For the text-containing cell, return its midpoint in [X, Y] coordinate format. 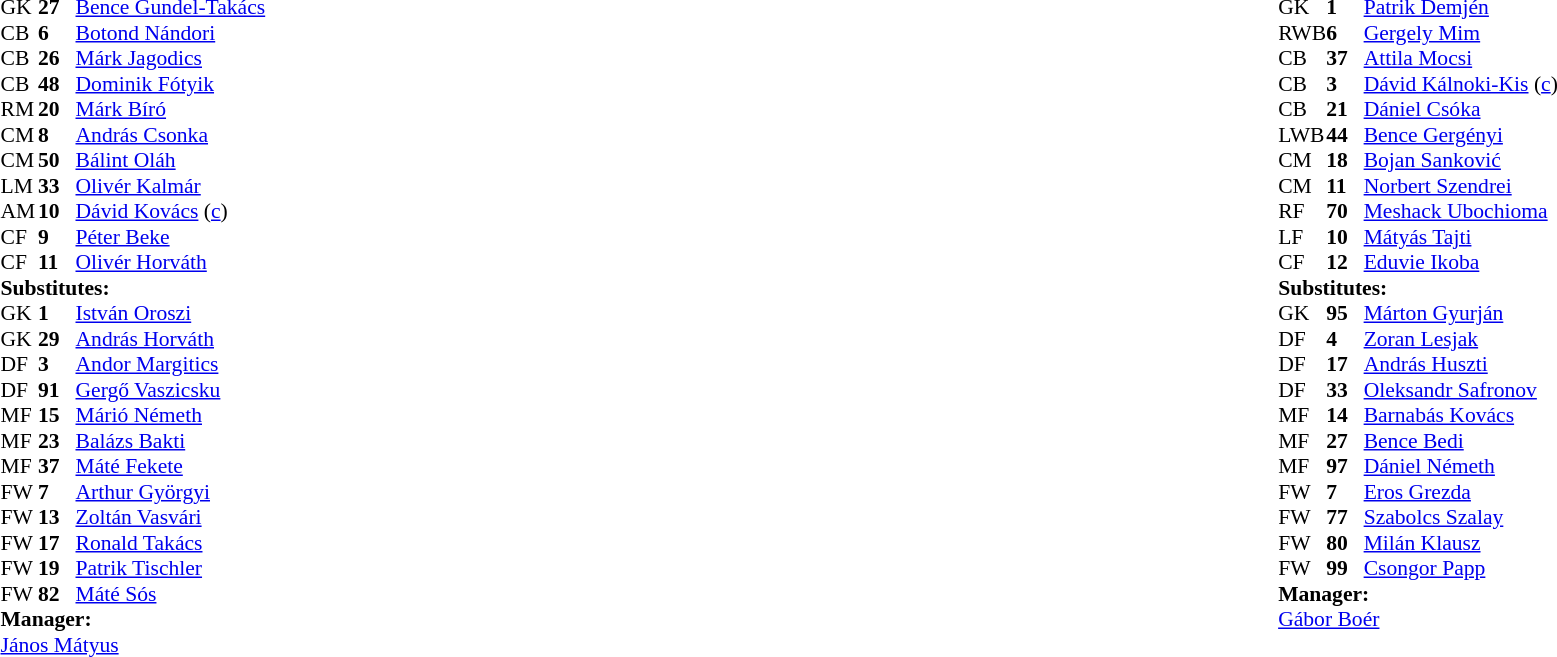
8 [57, 135]
Olivér Horváth [171, 263]
13 [57, 517]
82 [57, 594]
23 [57, 441]
20 [57, 109]
Dávid Kovács (c) [171, 211]
14 [1345, 415]
Substitutes: [132, 288]
Péter Beke [171, 237]
44 [1345, 135]
Dominik Fótyik [171, 84]
Gergő Vaszicsku [171, 390]
95 [1345, 313]
LF [1302, 237]
9 [57, 237]
Márk Jagodics [171, 59]
Máté Sós [171, 594]
97 [1345, 467]
Arthur Györgyi [171, 492]
15 [57, 415]
Ronald Takács [171, 543]
LM [19, 186]
RM [19, 109]
AM [19, 211]
19 [57, 569]
Olivér Kalmár [171, 186]
Andor Margitics [171, 365]
István Oroszi [171, 313]
LWB [1302, 135]
29 [57, 339]
RWB [1302, 33]
Patrik Tischler [171, 569]
27 [1345, 441]
Botond Nándori [171, 33]
21 [1345, 109]
91 [57, 390]
26 [57, 59]
99 [1345, 569]
RF [1302, 211]
70 [1345, 211]
Márk Bíró [171, 109]
50 [57, 161]
Manager: [132, 619]
77 [1345, 517]
Márió Németh [171, 415]
András Horváth [171, 339]
András Csonka [171, 135]
48 [57, 84]
Máté Fekete [171, 467]
12 [1345, 263]
4 [1345, 339]
18 [1345, 161]
1 [57, 313]
Balázs Bakti [171, 441]
80 [1345, 543]
Zoltán Vasvári [171, 517]
Bálint Oláh [171, 161]
